Identify which cell holds the provided text, then report its (X, Y) central coordinate. 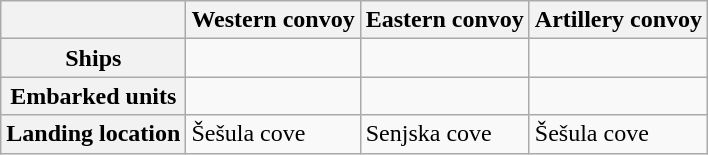
Landing location (94, 134)
Eastern convoy (444, 20)
Senjska cove (444, 134)
Artillery convoy (618, 20)
Western convoy (273, 20)
Ships (94, 58)
Embarked units (94, 96)
